Detect which cell encompasses the target text, then output its (X, Y) center coordinate. 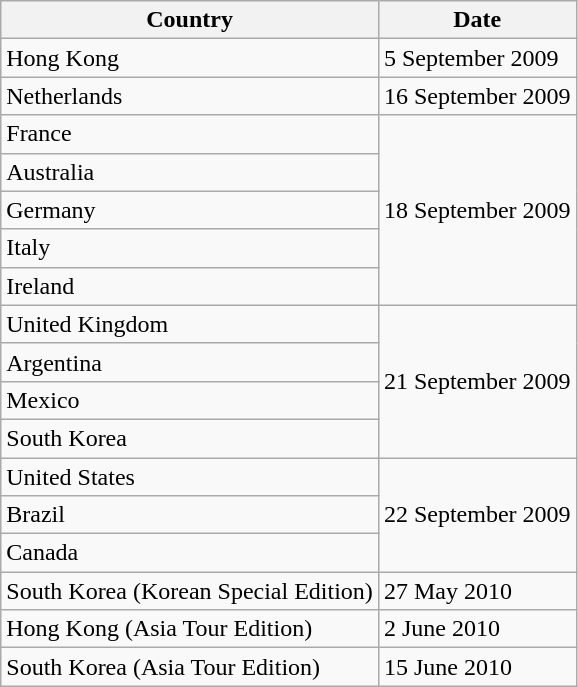
United Kingdom (190, 324)
22 September 2009 (477, 515)
Netherlands (190, 96)
16 September 2009 (477, 96)
Hong Kong (190, 58)
Germany (190, 210)
Country (190, 20)
21 September 2009 (477, 381)
South Korea (Korean Special Edition) (190, 591)
South Korea (190, 438)
United States (190, 477)
Hong Kong (Asia Tour Edition) (190, 629)
Date (477, 20)
France (190, 134)
Argentina (190, 362)
Australia (190, 172)
South Korea (Asia Tour Edition) (190, 667)
Italy (190, 248)
5 September 2009 (477, 58)
Mexico (190, 400)
18 September 2009 (477, 210)
27 May 2010 (477, 591)
2 June 2010 (477, 629)
Ireland (190, 286)
Canada (190, 553)
15 June 2010 (477, 667)
Brazil (190, 515)
